Provide the [x, y] coordinate of the cell's center where the given text is located.  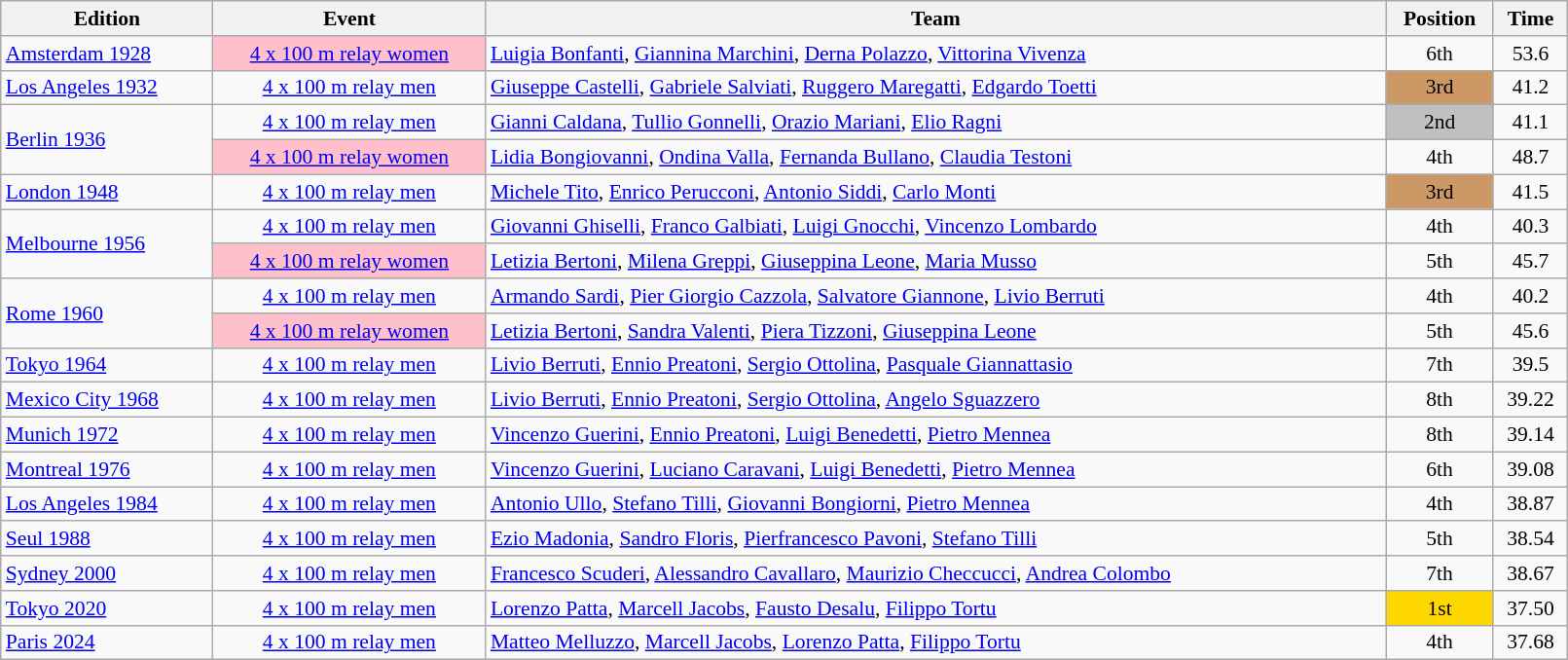
Position [1440, 18]
Lidia Bongiovanni, Ondina Valla, Fernanda Bullano, Claudia Testoni [936, 158]
Matteo Melluzzo, Marcell Jacobs, Lorenzo Patta, Filippo Tortu [936, 642]
41.1 [1530, 123]
Montreal 1976 [107, 469]
45.7 [1530, 262]
Livio Berruti, Ennio Preatoni, Sergio Ottolina, Pasquale Giannattasio [936, 365]
Letizia Bertoni, Sandra Valenti, Piera Tizzoni, Giuseppina Leone [936, 331]
37.68 [1530, 642]
Mexico City 1968 [107, 400]
Paris 2024 [107, 642]
Melbourne 1956 [107, 243]
Rome 1960 [107, 313]
London 1948 [107, 192]
48.7 [1530, 158]
Los Angeles 1984 [107, 504]
Event [349, 18]
Michele Tito, Enrico Perucconi, Antonio Siddi, Carlo Monti [936, 192]
Livio Berruti, Ennio Preatoni, Sergio Ottolina, Angelo Sguazzero [936, 400]
37.50 [1530, 608]
Antonio Ullo, Stefano Tilli, Giovanni Bongiorni, Pietro Mennea [936, 504]
Giuseppe Castelli, Gabriele Salviati, Ruggero Maregatti, Edgardo Toetti [936, 88]
38.87 [1530, 504]
Seul 1988 [107, 539]
39.5 [1530, 365]
Francesco Scuderi, Alessandro Cavallaro, Maurizio Checcucci, Andrea Colombo [936, 573]
Edition [107, 18]
45.6 [1530, 331]
Munich 1972 [107, 435]
Lorenzo Patta, Marcell Jacobs, Fausto Desalu, Filippo Tortu [936, 608]
41.2 [1530, 88]
Vincenzo Guerini, Ennio Preatoni, Luigi Benedetti, Pietro Mennea [936, 435]
Tokyo 1964 [107, 365]
40.3 [1530, 227]
39.14 [1530, 435]
Amsterdam 1928 [107, 54]
41.5 [1530, 192]
38.67 [1530, 573]
39.08 [1530, 469]
53.6 [1530, 54]
Los Angeles 1932 [107, 88]
38.54 [1530, 539]
39.22 [1530, 400]
Time [1530, 18]
Tokyo 2020 [107, 608]
Sydney 2000 [107, 573]
Giovanni Ghiselli, Franco Galbiati, Luigi Gnocchi, Vincenzo Lombardo [936, 227]
Vincenzo Guerini, Luciano Caravani, Luigi Benedetti, Pietro Mennea [936, 469]
Luigia Bonfanti, Giannina Marchini, Derna Polazzo, Vittorina Vivenza [936, 54]
2nd [1440, 123]
1st [1440, 608]
Letizia Bertoni, Milena Greppi, Giuseppina Leone, Maria Musso [936, 262]
Berlin 1936 [107, 140]
Team [936, 18]
40.2 [1530, 296]
Armando Sardi, Pier Giorgio Cazzola, Salvatore Giannone, Livio Berruti [936, 296]
Ezio Madonia, Sandro Floris, Pierfrancesco Pavoni, Stefano Tilli [936, 539]
Gianni Caldana, Tullio Gonnelli, Orazio Mariani, Elio Ragni [936, 123]
